Pinpoint the cell where the given text exists, returning its [x, y] midpoint coordinate. 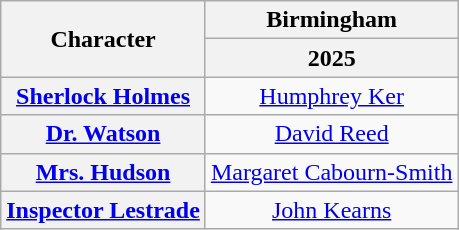
Humphrey Ker [332, 96]
Mrs. Hudson [104, 172]
Character [104, 39]
Sherlock Holmes [104, 96]
Inspector Lestrade [104, 210]
Birmingham [332, 20]
John Kearns [332, 210]
Margaret Cabourn-Smith [332, 172]
Dr. Watson [104, 134]
David Reed [332, 134]
2025 [332, 58]
